From the cell containing the given text, extract its center point as (X, Y) coordinate. 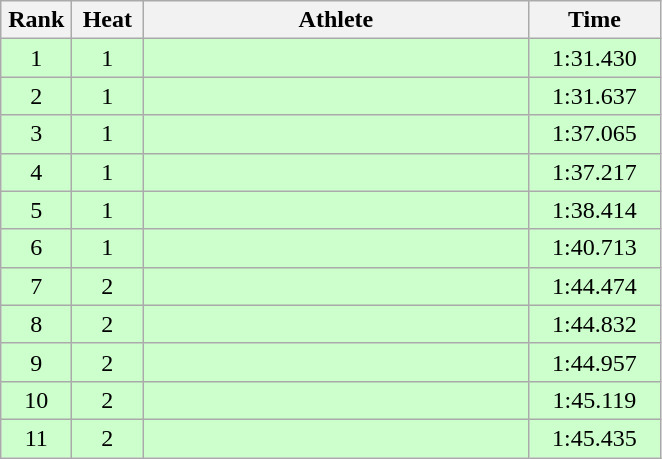
1:44.832 (594, 324)
9 (36, 362)
11 (36, 438)
1:45.435 (594, 438)
Rank (36, 20)
5 (36, 210)
1:45.119 (594, 400)
Athlete (336, 20)
1:31.430 (594, 58)
Heat (108, 20)
1:37.065 (594, 134)
7 (36, 286)
1:44.474 (594, 286)
4 (36, 172)
Time (594, 20)
1:37.217 (594, 172)
3 (36, 134)
1:31.637 (594, 96)
1:38.414 (594, 210)
10 (36, 400)
1:40.713 (594, 248)
6 (36, 248)
1:44.957 (594, 362)
8 (36, 324)
